For the text-containing cell, return its midpoint in (X, Y) coordinate format. 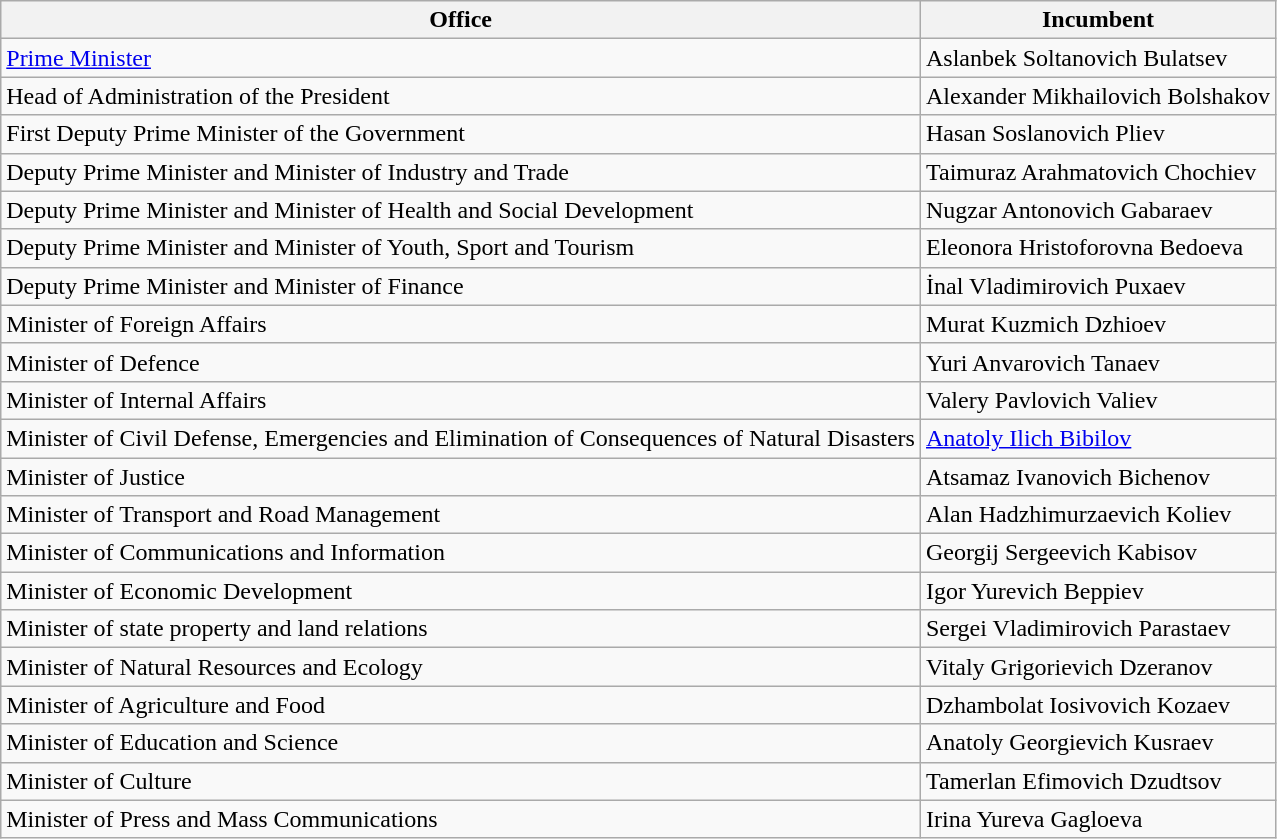
Taimuraz Arahmatovich Chochiev (1098, 172)
Murat Kuzmich Dzhioev (1098, 324)
Yuri Anvarovich Tanaev (1098, 362)
Deputy Prime Minister and Minister of Health and Social Development (461, 210)
Irina Yureva Gagloeva (1098, 819)
Minister of Defence (461, 362)
Deputy Prime Minister and Minister of Youth, Sport and Tourism (461, 248)
Minister of Agriculture and Food (461, 705)
Minister of Education and Science (461, 743)
Minister of Justice (461, 477)
Igor Yurevich Beppiev (1098, 591)
First Deputy Prime Minister of the Government (461, 134)
Minister of Communications and Information (461, 553)
Aslanbek Soltanovich Bulatsev (1098, 58)
Anatoly Georgievich Kusraev (1098, 743)
Minister of Economic Development (461, 591)
Nugzar Antonovich Gabaraev (1098, 210)
Office (461, 20)
Alexander Mikhailovich Bolshakov (1098, 96)
Atsamaz Ivanovich Bichenov (1098, 477)
Hasan Soslanovich Pliev (1098, 134)
Minister of Transport and Road Management (461, 515)
İnal Vladimirovich Puxaev (1098, 286)
Deputy Prime Minister and Minister of Industry and Trade (461, 172)
Dzhambolat Iosivovich Kozaev (1098, 705)
Prime Minister (461, 58)
Vitaly Grigorievich Dzeranov (1098, 667)
Sergei Vladimirovich Parastaev (1098, 629)
Minister of Press and Mass Communications (461, 819)
Deputy Prime Minister and Minister of Finance (461, 286)
Valery Pavlovich Valiev (1098, 400)
Alan Hadzhimurzaevich Koliev (1098, 515)
Minister of state property and land relations (461, 629)
Minister of Internal Affairs (461, 400)
Minister of Foreign Affairs (461, 324)
Tamerlan Efimovich Dzudtsov (1098, 781)
Anatoly Ilich Bibilov (1098, 438)
Minister of Natural Resources and Ecology (461, 667)
Minister of Culture (461, 781)
Eleonora Hristoforovna Bedoeva (1098, 248)
Georgij Sergeevich Kabisov (1098, 553)
Incumbent (1098, 20)
Minister of Civil Defense, Emergencies and Elimination of Consequences of Natural Disasters (461, 438)
Head of Administration of the President (461, 96)
